For the text-containing cell, return its midpoint in [X, Y] coordinate format. 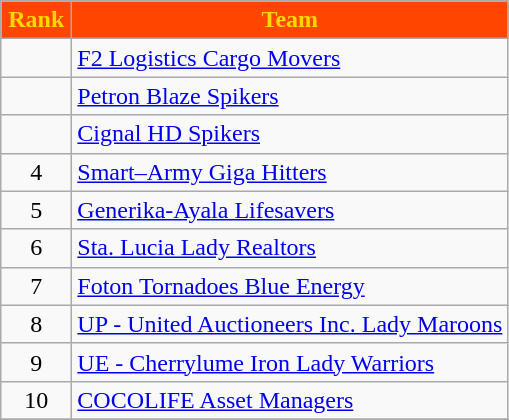
Generika-Ayala Lifesavers [290, 210]
9 [36, 362]
F2 Logistics Cargo Movers [290, 58]
6 [36, 248]
Rank [36, 20]
COCOLIFE Asset Managers [290, 400]
UP - United Auctioneers Inc. Lady Maroons [290, 324]
4 [36, 172]
Team [290, 20]
Smart–Army Giga Hitters [290, 172]
8 [36, 324]
7 [36, 286]
UE - Cherrylume Iron Lady Warriors [290, 362]
Sta. Lucia Lady Realtors [290, 248]
10 [36, 400]
Cignal HD Spikers [290, 134]
5 [36, 210]
Foton Tornadoes Blue Energy [290, 286]
Petron Blaze Spikers [290, 96]
